From the cell containing the given text, extract its center point as (X, Y) coordinate. 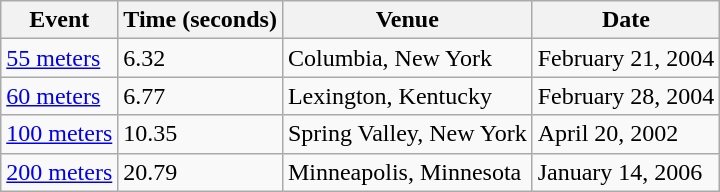
200 meters (60, 172)
Spring Valley, New York (407, 134)
100 meters (60, 134)
55 meters (60, 58)
6.32 (200, 58)
February 28, 2004 (626, 96)
Date (626, 20)
Time (seconds) (200, 20)
February 21, 2004 (626, 58)
April 20, 2002 (626, 134)
Event (60, 20)
60 meters (60, 96)
January 14, 2006 (626, 172)
Lexington, Kentucky (407, 96)
Minneapolis, Minnesota (407, 172)
Venue (407, 20)
10.35 (200, 134)
6.77 (200, 96)
Columbia, New York (407, 58)
20.79 (200, 172)
